Determine the [X, Y] coordinate at the center of the cell enclosing the given text.  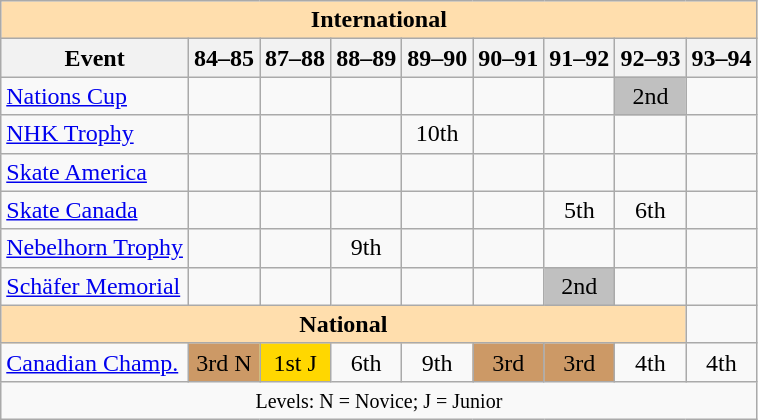
91–92 [580, 58]
International [379, 20]
3rd N [224, 362]
10th [438, 134]
89–90 [438, 58]
Event [95, 58]
87–88 [296, 58]
Nebelhorn Trophy [95, 248]
Skate America [95, 172]
Schäfer Memorial [95, 286]
93–94 [722, 58]
90–91 [508, 58]
84–85 [224, 58]
5th [580, 210]
1st J [296, 362]
National [344, 324]
Levels: N = Novice; J = Junior [379, 400]
Canadian Champ. [95, 362]
Skate Canada [95, 210]
88–89 [366, 58]
Nations Cup [95, 96]
NHK Trophy [95, 134]
92–93 [650, 58]
